Scan for the cell matching the given text and deliver its [x, y] coordinate at center. 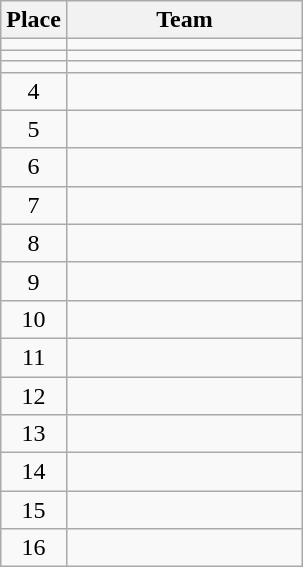
8 [34, 243]
11 [34, 357]
5 [34, 129]
7 [34, 205]
12 [34, 395]
Team [184, 20]
13 [34, 434]
Place [34, 20]
15 [34, 510]
10 [34, 319]
14 [34, 472]
4 [34, 91]
9 [34, 281]
16 [34, 548]
6 [34, 167]
